Find where the given text appears and provide that cell's center as [x, y] coordinate. 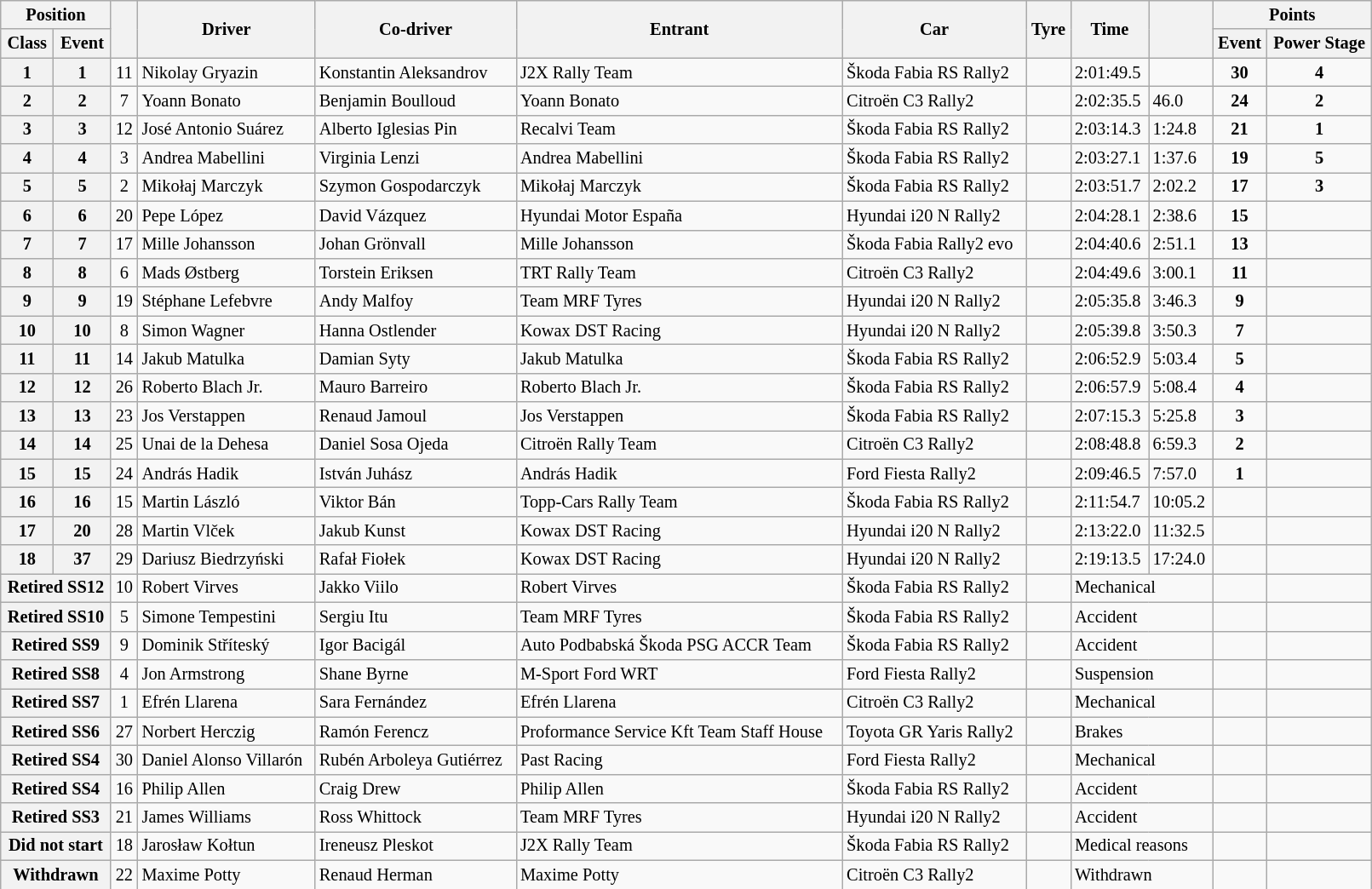
2:06:57.9 [1110, 387]
Driver [227, 29]
28 [124, 531]
Citroën Rally Team [680, 444]
Daniel Alonso Villarón [227, 760]
2:11:54.7 [1110, 502]
Simon Wagner [227, 330]
7:57.0 [1180, 473]
2:02:35.5 [1110, 100]
23 [124, 416]
Škoda Fabia Rally2 evo [934, 244]
2:38.6 [1180, 215]
2:04:49.6 [1110, 272]
Medical reasons [1141, 846]
37 [82, 559]
Szymon Gospodarczyk [416, 186]
José Antonio Suárez [227, 129]
Rafał Fiołek [416, 559]
3:00.1 [1180, 272]
Time [1110, 29]
1:24.8 [1180, 129]
Norbert Herczig [227, 731]
2:51.1 [1180, 244]
2:09:46.5 [1110, 473]
Power Stage [1318, 43]
Shane Byrne [416, 674]
2:04:40.6 [1110, 244]
Past Racing [680, 760]
5:03.4 [1180, 358]
Class [27, 43]
Jakub Kunst [416, 531]
Hyundai Motor España [680, 215]
2:19:13.5 [1110, 559]
Andy Malfoy [416, 301]
2:04:28.1 [1110, 215]
Renaud Jamoul [416, 416]
2:05:39.8 [1110, 330]
Suspension [1141, 674]
Stéphane Lefebvre [227, 301]
Retired SS3 [56, 817]
István Juhász [416, 473]
2:06:52.9 [1110, 358]
2:08:48.8 [1110, 444]
29 [124, 559]
Mads Østberg [227, 272]
Ramón Ferencz [416, 731]
2:03:51.7 [1110, 186]
Torstein Eriksen [416, 272]
Retired SS8 [56, 674]
Johan Grönvall [416, 244]
Brakes [1141, 731]
26 [124, 387]
Retired SS10 [56, 617]
46.0 [1180, 100]
Entrant [680, 29]
TRT Rally Team [680, 272]
Car [934, 29]
Sergiu Itu [416, 617]
Daniel Sosa Ojeda [416, 444]
Ireneusz Pleskot [416, 846]
6:59.3 [1180, 444]
Jakko Viilo [416, 588]
2:03:27.1 [1110, 158]
Mauro Barreiro [416, 387]
27 [124, 731]
James Williams [227, 817]
Viktor Bán [416, 502]
Alberto Iglesias Pin [416, 129]
2:07:15.3 [1110, 416]
Ross Whittock [416, 817]
Jarosław Kołtun [227, 846]
2:13:22.0 [1110, 531]
Unai de la Dehesa [227, 444]
Martin Vlček [227, 531]
Points [1293, 14]
Damian Syty [416, 358]
Dariusz Biedrzyński [227, 559]
Auto Podbabská Škoda PSG ACCR Team [680, 645]
1:37.6 [1180, 158]
2:01:49.5 [1110, 72]
3:50.3 [1180, 330]
Tyre [1048, 29]
Retired SS6 [56, 731]
5:08.4 [1180, 387]
Retired SS7 [56, 703]
Konstantin Aleksandrov [416, 72]
Sara Fernández [416, 703]
Benjamin Boulloud [416, 100]
Hanna Ostlender [416, 330]
Proformance Service Kft Team Staff House [680, 731]
Jon Armstrong [227, 674]
David Vázquez [416, 215]
Retired SS9 [56, 645]
Rubén Arboleya Gutiérrez [416, 760]
Simone Tempestini [227, 617]
Igor Bacigál [416, 645]
Nikolay Gryazin [227, 72]
17:24.0 [1180, 559]
Craig Drew [416, 789]
22 [124, 875]
2:03:14.3 [1110, 129]
Dominik Stříteský [227, 645]
Toyota GR Yaris Rally2 [934, 731]
Martin László [227, 502]
10:05.2 [1180, 502]
2:02.2 [1180, 186]
11:32.5 [1180, 531]
Virginia Lenzi [416, 158]
Position [56, 14]
Renaud Herman [416, 875]
Retired SS12 [56, 588]
Topp-Cars Rally Team [680, 502]
3:46.3 [1180, 301]
Co-driver [416, 29]
Recalvi Team [680, 129]
5:25.8 [1180, 416]
25 [124, 444]
M-Sport Ford WRT [680, 674]
2:05:35.8 [1110, 301]
Did not start [56, 846]
Pepe López [227, 215]
